Find where the given text appears and provide that cell's center as (x, y) coordinate. 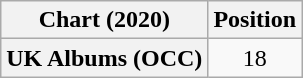
Chart (2020) (104, 20)
Position (255, 20)
UK Albums (OCC) (104, 58)
18 (255, 58)
